From the cell containing the given text, extract its center point as [X, Y] coordinate. 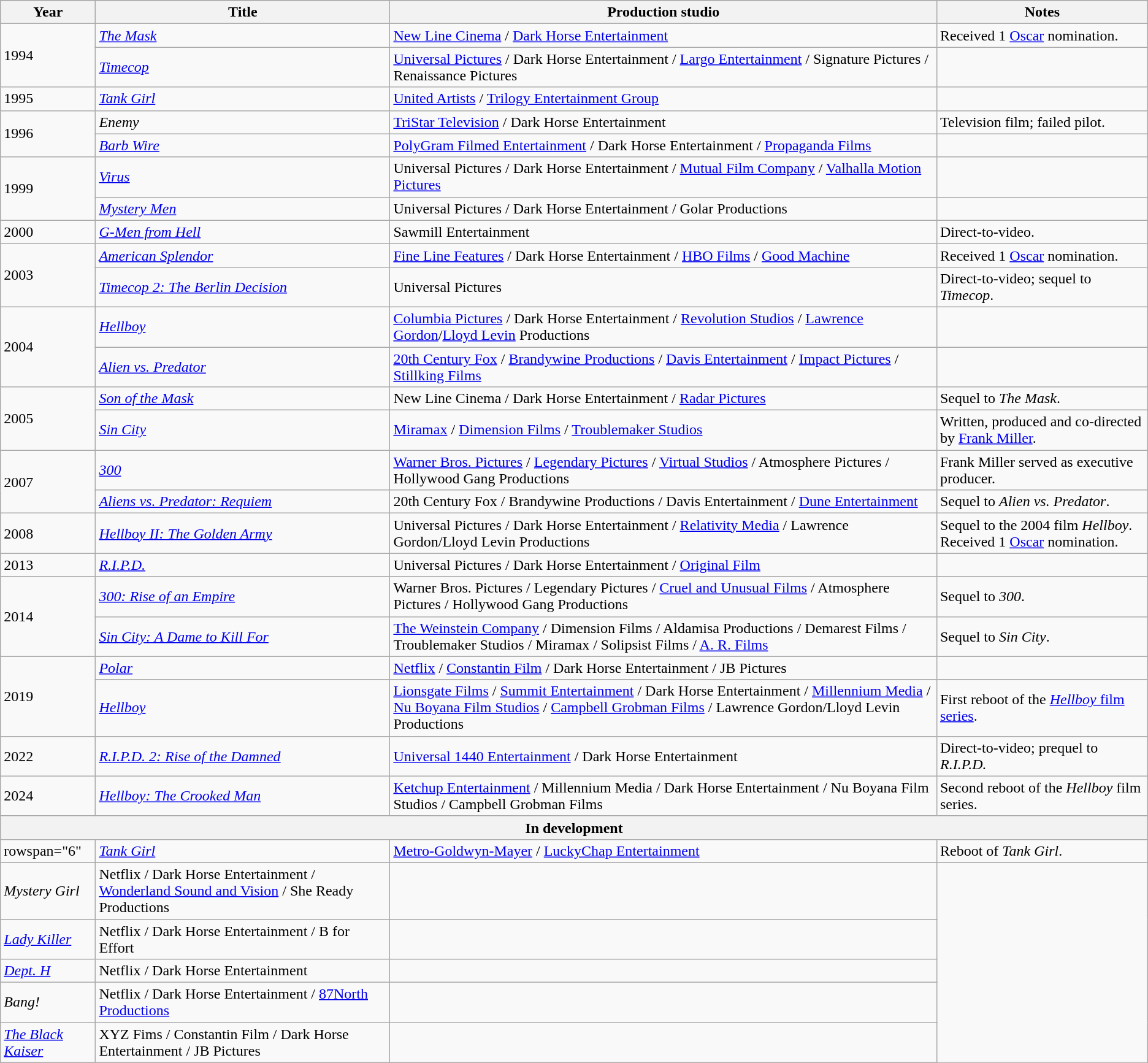
Universal Pictures / Dark Horse Entertainment / Relativity Media / Lawrence Gordon/Lloyd Levin Productions [664, 534]
Frank Miller served as executive producer. [1042, 470]
Sequel to Alien vs. Predator. [1042, 502]
2003 [48, 275]
Universal Pictures / Dark Horse Entertainment / Golar Productions [664, 209]
Direct-to-video. [1042, 232]
Written, produced and co-directed by Frank Miller. [1042, 431]
Netflix / Dark Horse Entertainment / Wonderland Sound and Vision / She Ready Productions [243, 891]
Universal Pictures / Dark Horse Entertainment / Mutual Film Company / Valhalla Motion Pictures [664, 177]
New Line Cinema / Dark Horse Entertainment [664, 36]
Universal Pictures [664, 287]
Bang! [48, 1002]
G-Men from Hell [243, 232]
Columbia Pictures / Dark Horse Entertainment / Revolution Studios / Lawrence Gordon/Lloyd Levin Productions [664, 326]
Netflix / Constantin Film / Dark Horse Entertainment / JB Pictures [664, 668]
Timecop [243, 67]
Sequel to the 2004 film Hellboy. Received 1 Oscar nomination. [1042, 534]
Universal 1440 Entertainment / Dark Horse Entertainment [664, 756]
The Black Kaiser [48, 1043]
2004 [48, 347]
Virus [243, 177]
2013 [48, 565]
Second reboot of the Hellboy film series. [1042, 796]
Universal Pictures / Dark Horse Entertainment / Largo Entertainment / Signature Pictures / Renaissance Pictures [664, 67]
The Weinstein Company / Dimension Films / Aldamisa Productions / Demarest Films / Troublemaker Studios / Miramax / Solipsist Films / A. R. Films [664, 637]
Sin City: A Dame to Kill For [243, 637]
20th Century Fox / Brandywine Productions / Davis Entertainment / Impact Pictures / Stillking Films [664, 367]
Sequel to The Mask. [1042, 399]
Mystery Girl [48, 891]
Barb Wire [243, 145]
R.I.P.D. [243, 565]
Netflix / Dark Horse Entertainment [243, 971]
Polar [243, 668]
Reboot of Tank Girl. [1042, 851]
2008 [48, 534]
Sequel to Sin City. [1042, 637]
1999 [48, 189]
1994 [48, 55]
20th Century Fox / Brandywine Productions / Davis Entertainment / Dune Entertainment [664, 502]
Miramax / Dimension Films / Troublemaker Studios [664, 431]
Lady Killer [48, 938]
PolyGram Filmed Entertainment / Dark Horse Entertainment / Propaganda Films [664, 145]
Warner Bros. Pictures / Legendary Pictures / Cruel and Unusual Films / Atmosphere Pictures / Hollywood Gang Productions [664, 596]
rowspan="6" [48, 851]
R.I.P.D. 2: Rise of the Damned [243, 756]
In development [574, 827]
TriStar Television / Dark Horse Entertainment [664, 122]
300: Rise of an Empire [243, 596]
2000 [48, 232]
Title [243, 12]
Netflix / Dark Horse Entertainment / 87North Productions [243, 1002]
Dept. H [48, 971]
Hellboy II: The Golden Army [243, 534]
1996 [48, 134]
Direct-to-video; sequel to Timecop. [1042, 287]
Timecop 2: The Berlin Decision [243, 287]
2007 [48, 482]
Warner Bros. Pictures / Legendary Pictures / Virtual Studios / Atmosphere Pictures / Hollywood Gang Productions [664, 470]
Direct-to-video; prequel to R.I.P.D. [1042, 756]
2024 [48, 796]
First reboot of the Hellboy film series. [1042, 708]
The Mask [243, 36]
Notes [1042, 12]
Aliens vs. Predator: Requiem [243, 502]
Television film; failed pilot. [1042, 122]
Fine Line Features / Dark Horse Entertainment / HBO Films / Good Machine [664, 255]
Alien vs. Predator [243, 367]
Universal Pictures / Dark Horse Entertainment / Original Film [664, 565]
Sawmill Entertainment [664, 232]
2019 [48, 696]
2014 [48, 616]
300 [243, 470]
Enemy [243, 122]
Production studio [664, 12]
Son of the Mask [243, 399]
Metro-Goldwyn-Mayer / LuckyChap Entertainment [664, 851]
Mystery Men [243, 209]
2005 [48, 418]
2022 [48, 756]
United Artists / Trilogy Entertainment Group [664, 99]
Sequel to 300. [1042, 596]
Ketchup Entertainment / Millennium Media / Dark Horse Entertainment / Nu Boyana Film Studios / Campbell Grobman Films [664, 796]
XYZ Fims / Constantin Film / Dark Horse Entertainment / JB Pictures [243, 1043]
Year [48, 12]
1995 [48, 99]
Hellboy: The Crooked Man [243, 796]
American Splendor [243, 255]
New Line Cinema / Dark Horse Entertainment / Radar Pictures [664, 399]
Sin City [243, 431]
Netflix / Dark Horse Entertainment / B for Effort [243, 938]
